Detect which cell encompasses the target text, then output its [X, Y] center coordinate. 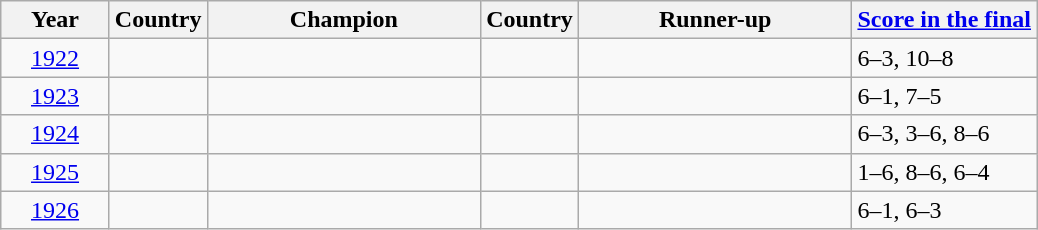
1–6, 8–6, 6–4 [944, 172]
1926 [56, 210]
1924 [56, 134]
Score in the final [944, 20]
6–3, 10–8 [944, 58]
6–1, 6–3 [944, 210]
Champion [344, 20]
6–1, 7–5 [944, 96]
1925 [56, 172]
Year [56, 20]
Runner-up [715, 20]
6–3, 3–6, 8–6 [944, 134]
1922 [56, 58]
1923 [56, 96]
